Determine the (X, Y) coordinate at the center of the cell enclosing the given text.  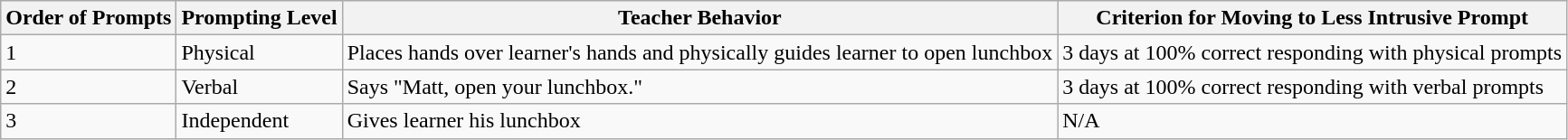
Teacher Behavior (699, 18)
Places hands over learner's hands and physically guides learner to open lunchbox (699, 52)
Verbal (259, 87)
2 (89, 87)
Independent (259, 121)
3 days at 100% correct responding with physical prompts (1312, 52)
N/A (1312, 121)
Criterion for Moving to Less Intrusive Prompt (1312, 18)
Prompting Level (259, 18)
1 (89, 52)
Says "Matt, open your lunchbox." (699, 87)
3 (89, 121)
Gives learner his lunchbox (699, 121)
Order of Prompts (89, 18)
3 days at 100% correct responding with verbal prompts (1312, 87)
Physical (259, 52)
